Detect which cell encompasses the target text, then output its [x, y] center coordinate. 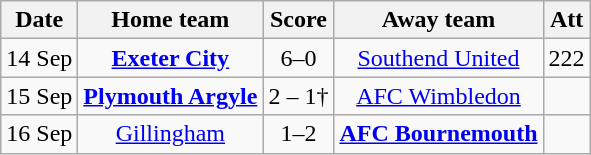
6–0 [298, 58]
Gillingham [170, 134]
Southend United [438, 58]
Att [566, 20]
222 [566, 58]
16 Sep [40, 134]
15 Sep [40, 96]
Home team [170, 20]
AFC Bournemouth [438, 134]
1–2 [298, 134]
Away team [438, 20]
Exeter City [170, 58]
2 – 1† [298, 96]
Date [40, 20]
Score [298, 20]
Plymouth Argyle [170, 96]
14 Sep [40, 58]
AFC Wimbledon [438, 96]
